Provide the [x, y] coordinate of the cell's center where the given text is located.  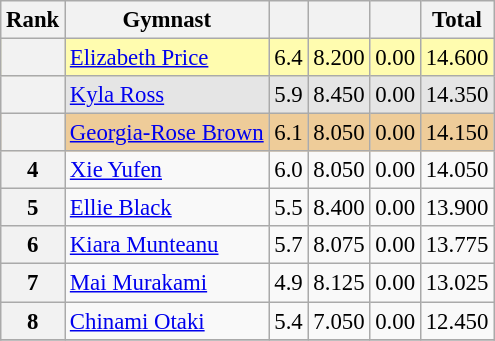
8.125 [339, 283]
Ellie Black [167, 208]
14.350 [456, 95]
5 [33, 208]
14.600 [456, 58]
Elizabeth Price [167, 58]
13.900 [456, 208]
Chinami Otaki [167, 321]
Xie Yufen [167, 170]
5.7 [288, 245]
5.9 [288, 95]
13.775 [456, 245]
6.4 [288, 58]
8.075 [339, 245]
8.400 [339, 208]
14.150 [456, 133]
8 [33, 321]
Mai Murakami [167, 283]
8.200 [339, 58]
7 [33, 283]
12.450 [456, 321]
6 [33, 245]
14.050 [456, 170]
7.050 [339, 321]
Rank [33, 20]
Georgia-Rose Brown [167, 133]
13.025 [456, 283]
8.450 [339, 95]
4.9 [288, 283]
Kyla Ross [167, 95]
Total [456, 20]
5.4 [288, 321]
6.0 [288, 170]
5.5 [288, 208]
6.1 [288, 133]
4 [33, 170]
Kiara Munteanu [167, 245]
Gymnast [167, 20]
